Output the [X, Y] coordinate of the center of the cell containing the given text.  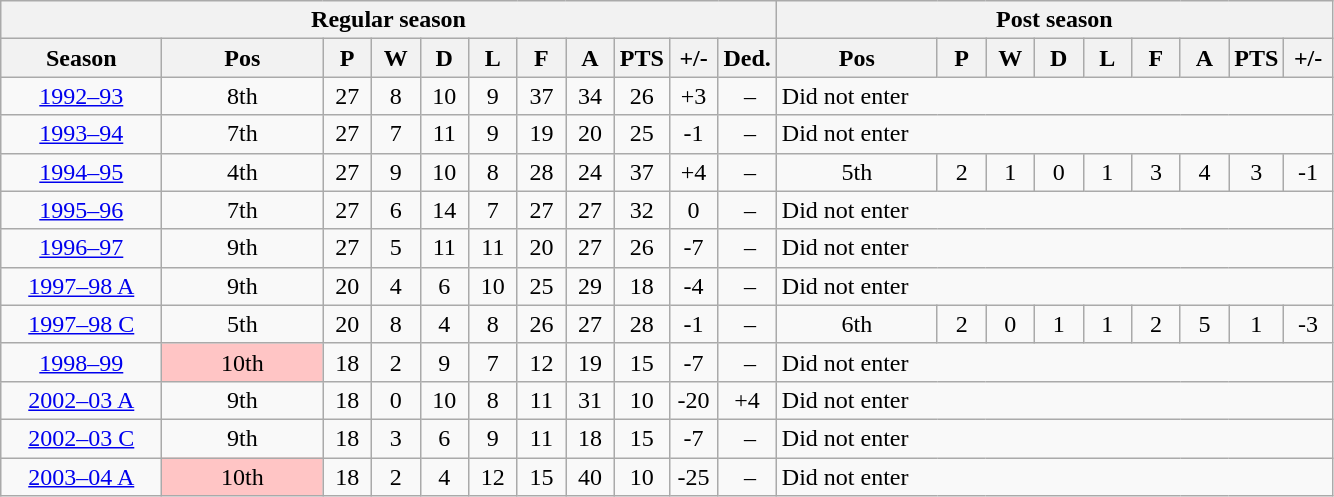
-3 [1308, 324]
1997–98 C [82, 324]
1998–99 [82, 362]
1995–96 [82, 210]
1993–94 [82, 134]
+3 [694, 96]
40 [590, 477]
8th [242, 96]
-25 [694, 477]
2003–04 A [82, 477]
1997–98 A [82, 286]
2002–03 A [82, 400]
-20 [694, 400]
Regular season [389, 20]
Ded. [747, 58]
29 [590, 286]
31 [590, 400]
Season [82, 58]
32 [642, 210]
24 [590, 172]
6th [856, 324]
1996–97 [82, 248]
34 [590, 96]
14 [444, 210]
-4 [694, 286]
2002–03 C [82, 438]
1992–93 [82, 96]
Post season [1054, 20]
1994–95 [82, 172]
4th [242, 172]
